Detect which cell encompasses the target text, then output its [X, Y] center coordinate. 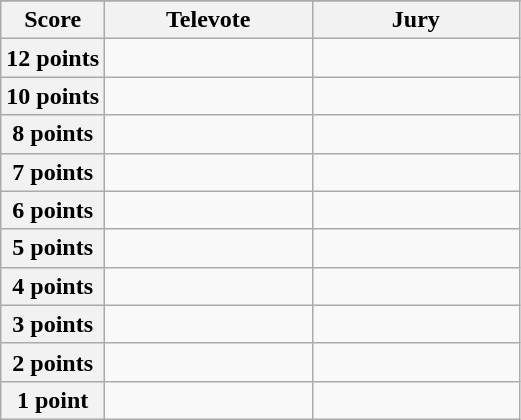
2 points [53, 362]
10 points [53, 96]
6 points [53, 210]
Score [53, 20]
7 points [53, 172]
8 points [53, 134]
Televote [209, 20]
5 points [53, 248]
3 points [53, 324]
1 point [53, 400]
Jury [416, 20]
4 points [53, 286]
12 points [53, 58]
